For the text-containing cell, return its midpoint in [x, y] coordinate format. 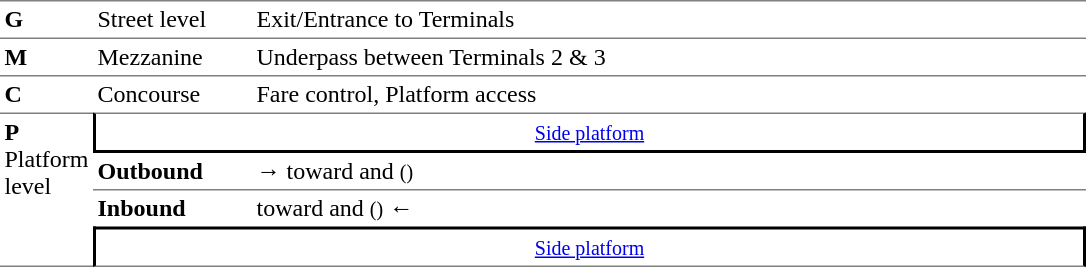
Fare control, Platform access [669, 94]
PPlatform level [46, 189]
G [46, 19]
Inbound [172, 208]
Street level [172, 19]
Exit/Entrance to Terminals [669, 19]
M [46, 57]
C [46, 94]
→ toward and () [669, 172]
toward and () ← [669, 208]
Outbound [172, 172]
Underpass between Terminals 2 & 3 [669, 57]
Mezzanine [172, 57]
Concourse [172, 94]
